Provide the (x, y) coordinate of the cell's center where the given text is located.  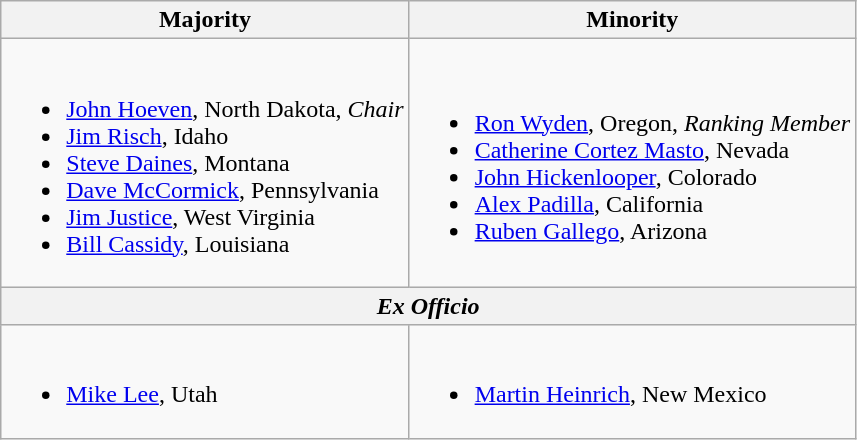
Minority (632, 20)
Mike Lee, Utah (205, 382)
Ron Wyden, Oregon, Ranking MemberCatherine Cortez Masto, NevadaJohn Hickenlooper, ColoradoAlex Padilla, CaliforniaRuben Gallego, Arizona (632, 163)
Majority (205, 20)
Ex Officio (428, 306)
Martin Heinrich, New Mexico (632, 382)
John Hoeven, North Dakota, ChairJim Risch, IdahoSteve Daines, MontanaDave McCormick, PennsylvaniaJim Justice, West VirginiaBill Cassidy, Louisiana (205, 163)
